Locate the cell with the specified text and output its (X, Y) center coordinate. 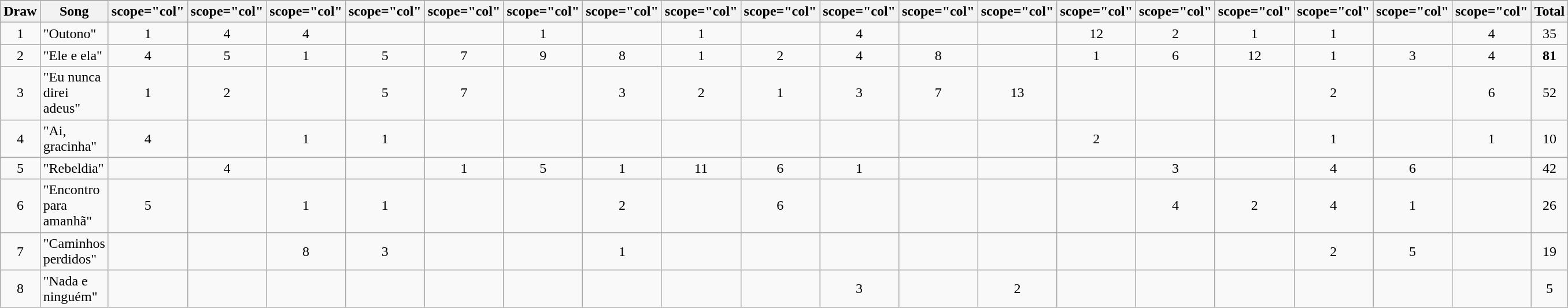
26 (1549, 206)
"Ele e ela" (74, 55)
Total (1549, 12)
13 (1018, 93)
11 (701, 168)
"Rebeldia" (74, 168)
"Nada e ninguém" (74, 289)
9 (543, 55)
"Eu nunca direi adeus" (74, 93)
52 (1549, 93)
Song (74, 12)
42 (1549, 168)
"Outono" (74, 34)
10 (1549, 139)
"Caminhos perdidos" (74, 251)
19 (1549, 251)
"Ai, gracinha" (74, 139)
81 (1549, 55)
"Encontro para amanhã" (74, 206)
35 (1549, 34)
Draw (20, 12)
